Capture the cell that displays the provided text and extract its (x, y) central coordinate. 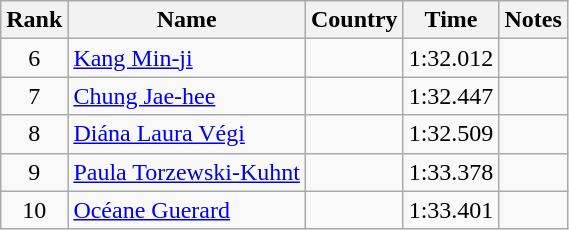
Country (354, 20)
6 (34, 58)
10 (34, 210)
Rank (34, 20)
1:32.509 (451, 134)
9 (34, 172)
Time (451, 20)
1:32.012 (451, 58)
Diána Laura Végi (187, 134)
1:33.401 (451, 210)
8 (34, 134)
1:32.447 (451, 96)
Name (187, 20)
Chung Jae-hee (187, 96)
1:33.378 (451, 172)
Paula Torzewski-Kuhnt (187, 172)
Océane Guerard (187, 210)
Kang Min-ji (187, 58)
7 (34, 96)
Notes (533, 20)
